Provide the [X, Y] coordinate of the cell's center where the given text is located.  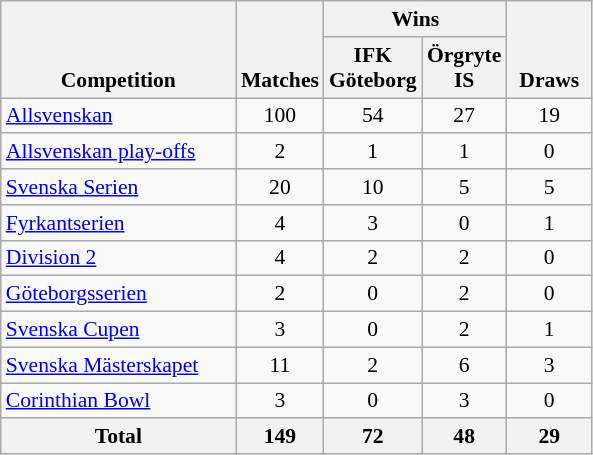
Draws [550, 50]
Wins [416, 19]
Allsvenskan [118, 116]
6 [464, 365]
Fyrkantserien [118, 223]
Division 2 [118, 258]
27 [464, 116]
100 [280, 116]
19 [550, 116]
Total [118, 437]
Matches [280, 50]
Svenska Mästerskapet [118, 365]
149 [280, 437]
IFK Göteborg [373, 68]
Svenska Cupen [118, 330]
Allsvenskan play-offs [118, 152]
29 [550, 437]
Corinthian Bowl [118, 401]
48 [464, 437]
54 [373, 116]
Svenska Serien [118, 187]
Örgryte IS [464, 68]
11 [280, 365]
10 [373, 187]
Competition [118, 50]
Göteborgsserien [118, 294]
20 [280, 187]
72 [373, 437]
